Capture the cell that displays the provided text and extract its [x, y] central coordinate. 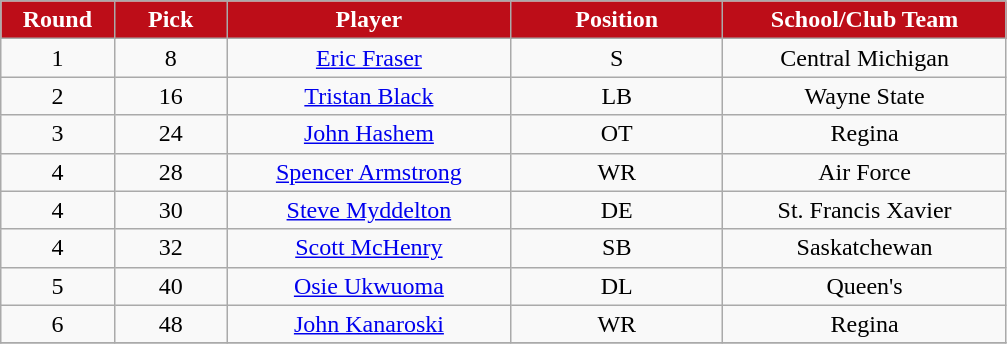
Tristan Black [368, 96]
8 [170, 58]
Air Force [864, 172]
S [617, 58]
Position [617, 20]
Saskatchewan [864, 248]
5 [58, 286]
DL [617, 286]
Queen's [864, 286]
48 [170, 324]
Eric Fraser [368, 58]
6 [58, 324]
OT [617, 134]
Osie Ukwuoma [368, 286]
Spencer Armstrong [368, 172]
Player [368, 20]
SB [617, 248]
2 [58, 96]
Scott McHenry [368, 248]
32 [170, 248]
John Kanaroski [368, 324]
DE [617, 210]
28 [170, 172]
LB [617, 96]
Steve Myddelton [368, 210]
Round [58, 20]
24 [170, 134]
Pick [170, 20]
John Hashem [368, 134]
St. Francis Xavier [864, 210]
16 [170, 96]
1 [58, 58]
School/Club Team [864, 20]
Wayne State [864, 96]
Central Michigan [864, 58]
40 [170, 286]
30 [170, 210]
3 [58, 134]
